Output the [X, Y] coordinate of the center of the cell containing the given text.  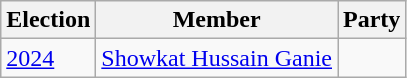
Election [48, 20]
Member [217, 20]
2024 [48, 58]
Showkat Hussain Ganie [217, 58]
Party [372, 20]
